Detect which cell encompasses the target text, then output its [x, y] center coordinate. 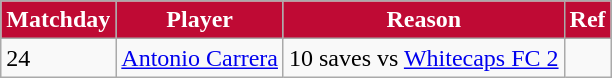
Antonio Carrera [200, 58]
Player [200, 20]
Reason [424, 20]
10 saves vs Whitecaps FC 2 [424, 58]
Ref [588, 20]
Matchday [58, 20]
24 [58, 58]
